Locate the cell with the specified text and output its [X, Y] center coordinate. 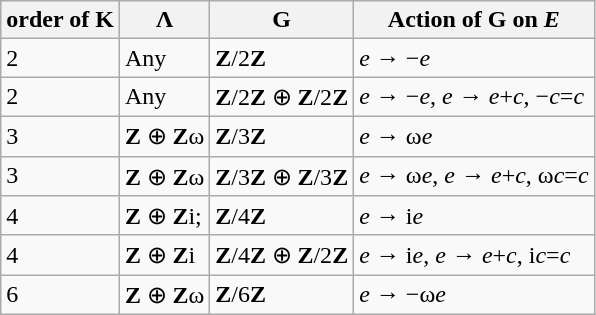
Z/6Z [282, 295]
e → ωe, e → e+c, ωc=c [474, 176]
6 [60, 295]
Z/2Z [282, 58]
G [282, 20]
Z ⊕ Zi [164, 255]
Z/4Z ⊕ Z/2Z [282, 255]
Z/2Z ⊕ Z/2Z [282, 97]
Z/4Z [282, 216]
e → ωe [474, 136]
Λ [164, 20]
Z/3Z ⊕ Z/3Z [282, 176]
e → −e [474, 58]
e → −ωe [474, 295]
e → −e, e → e+c, −c=c [474, 97]
Z ⊕ Zi; [164, 216]
Z/3Z [282, 136]
order of K [60, 20]
e → ie [474, 216]
Action of G on E [474, 20]
e → ie, e → e+c, ic=c [474, 255]
